Pinpoint the cell where the given text exists, returning its [x, y] midpoint coordinate. 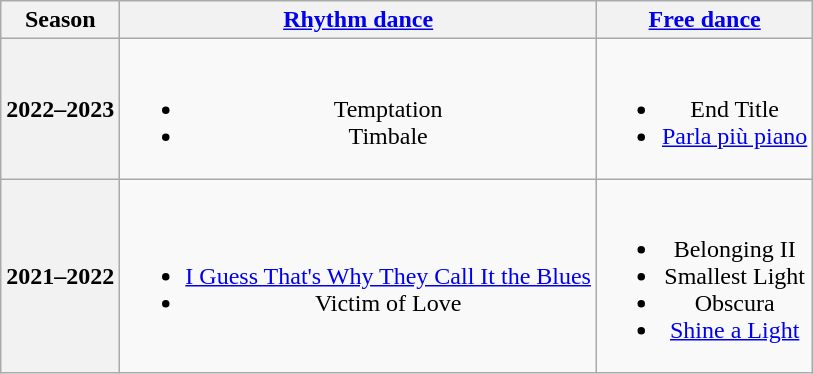
Belonging II Smallest Light Obscura Shine a Light [704, 276]
2022–2023 [60, 109]
I Guess That's Why They Call It the Blues Victim of Love [358, 276]
2021–2022 [60, 276]
Free dance [704, 20]
Rhythm dance [358, 20]
Temptation Timbale [358, 109]
End Title Parla più piano [704, 109]
Season [60, 20]
